Output the (x, y) coordinate of the center of the cell containing the given text.  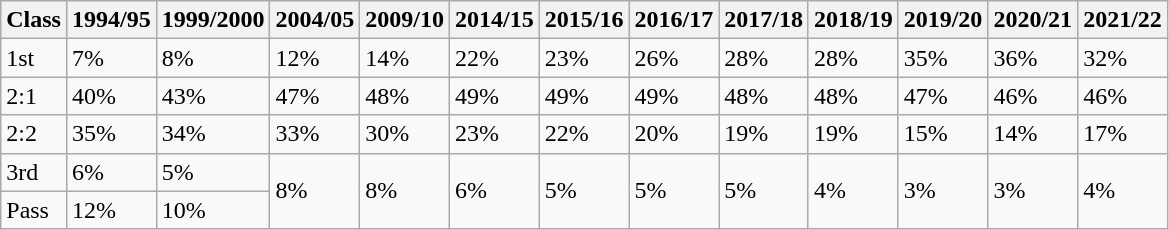
2:2 (34, 134)
2021/22 (1123, 20)
2:1 (34, 96)
17% (1123, 134)
2017/18 (764, 20)
2004/05 (315, 20)
Pass (34, 210)
1st (34, 58)
2018/19 (853, 20)
7% (111, 58)
30% (405, 134)
33% (315, 134)
2016/17 (674, 20)
40% (111, 96)
34% (213, 134)
10% (213, 210)
2014/15 (494, 20)
15% (943, 134)
Class (34, 20)
20% (674, 134)
3rd (34, 172)
43% (213, 96)
2019/20 (943, 20)
1994/95 (111, 20)
1999/2000 (213, 20)
2020/21 (1033, 20)
26% (674, 58)
32% (1123, 58)
36% (1033, 58)
2015/16 (584, 20)
2009/10 (405, 20)
